Locate the cell with the specified text and output its [x, y] center coordinate. 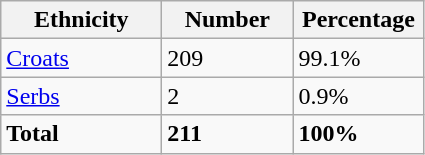
Total [82, 134]
99.1% [358, 58]
Croats [82, 58]
Percentage [358, 20]
2 [228, 96]
211 [228, 134]
Ethnicity [82, 20]
Number [228, 20]
Serbs [82, 96]
0.9% [358, 96]
209 [228, 58]
100% [358, 134]
